Output the [X, Y] coordinate of the center of the cell containing the given text.  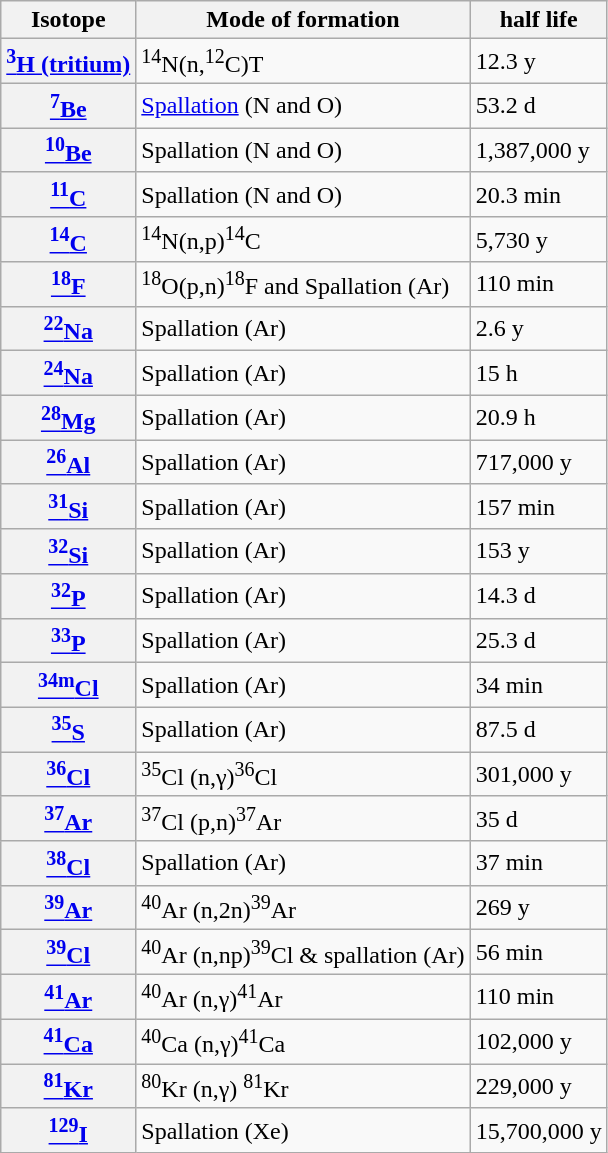
129I [68, 1130]
157 min [538, 506]
24Na [68, 374]
53.2 d [538, 106]
229,000 y [538, 1086]
32Si [68, 552]
22Na [68, 328]
40Ar (n,γ)41Ar [303, 996]
33P [68, 640]
14N(n,p)14C [303, 240]
37Cl (p,n)37Ar [303, 818]
28Mg [68, 418]
15 h [538, 374]
32P [68, 596]
34mCl [68, 686]
38Cl [68, 864]
102,000 y [538, 1042]
18F [68, 284]
35S [68, 730]
Spallation (Xe) [303, 1130]
40Ca (n,γ)41Ca [303, 1042]
39Ar [68, 908]
14.3 d [538, 596]
20.3 min [538, 194]
269 y [538, 908]
717,000 y [538, 462]
14N(n,12C)T [303, 62]
10Be [68, 150]
25.3 d [538, 640]
1,387,000 y [538, 150]
41Ar [68, 996]
40Ar (n,2n)39Ar [303, 908]
26Al [68, 462]
34 min [538, 686]
31Si [68, 506]
15,700,000 y [538, 1130]
87.5 d [538, 730]
56 min [538, 952]
5,730 y [538, 240]
37Ar [68, 818]
Mode of formation [303, 20]
80Kr (n,γ) 81Kr [303, 1086]
35 d [538, 818]
7Be [68, 106]
Isotope [68, 20]
37 min [538, 864]
half life [538, 20]
18O(p,n)18F and Spallation (Ar) [303, 284]
39Cl [68, 952]
81Kr [68, 1086]
40Ar (n,np)39Cl & spallation (Ar) [303, 952]
36Cl [68, 774]
20.9 h [538, 418]
11C [68, 194]
2.6 y [538, 328]
41Ca [68, 1042]
14C [68, 240]
3H (tritium) [68, 62]
12.3 y [538, 62]
35Cl (n,γ)36Cl [303, 774]
301,000 y [538, 774]
153 y [538, 552]
